Return the (X, Y) coordinate for the center point of the cell that contains the specified text.  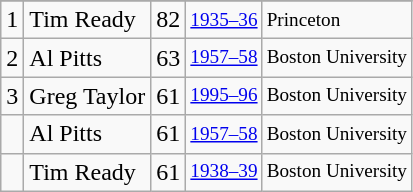
1938–39 (224, 172)
2 (12, 58)
63 (168, 58)
82 (168, 20)
3 (12, 96)
1995–96 (224, 96)
Princeton (336, 20)
1 (12, 20)
Greg Taylor (88, 96)
1935–36 (224, 20)
